Detect which cell encompasses the target text, then output its [x, y] center coordinate. 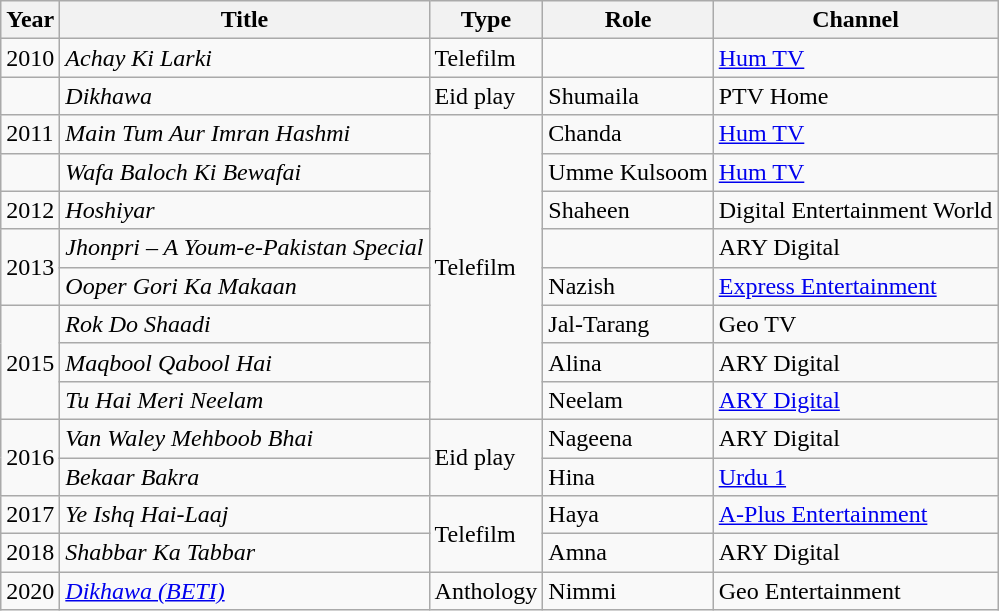
Geo TV [856, 324]
Maqbool Qabool Hai [244, 362]
PTV Home [856, 96]
Main Tum Aur Imran Hashmi [244, 134]
Dikhawa [244, 96]
2020 [30, 591]
Nageena [628, 438]
Umme Kulsoom [628, 172]
Title [244, 20]
Geo Entertainment [856, 591]
2015 [30, 362]
Achay Ki Larki [244, 58]
Urdu 1 [856, 477]
2010 [30, 58]
2016 [30, 457]
Bekaar Bakra [244, 477]
Chanda [628, 134]
Express Entertainment [856, 286]
Role [628, 20]
Ye Ishq Hai-Laaj [244, 515]
Amna [628, 553]
Jal-Tarang [628, 324]
Nazish [628, 286]
Jhonpri – A Youm-e-Pakistan Special [244, 248]
2017 [30, 515]
Van Waley Mehboob Bhai [244, 438]
Hoshiyar [244, 210]
2011 [30, 134]
Shaheen [628, 210]
Wafa Baloch Ki Bewafai [244, 172]
Nimmi [628, 591]
2018 [30, 553]
Neelam [628, 400]
Hina [628, 477]
Tu Hai Meri Neelam [244, 400]
Haya [628, 515]
Alina [628, 362]
Channel [856, 20]
Shumaila [628, 96]
A-Plus Entertainment [856, 515]
Type [486, 20]
Anthology [486, 591]
Rok Do Shaadi [244, 324]
Shabbar Ka Tabbar [244, 553]
Digital Entertainment World [856, 210]
Year [30, 20]
2012 [30, 210]
Ooper Gori Ka Makaan [244, 286]
Dikhawa (BETI) [244, 591]
2013 [30, 267]
